Detect which cell encompasses the target text, then output its (X, Y) center coordinate. 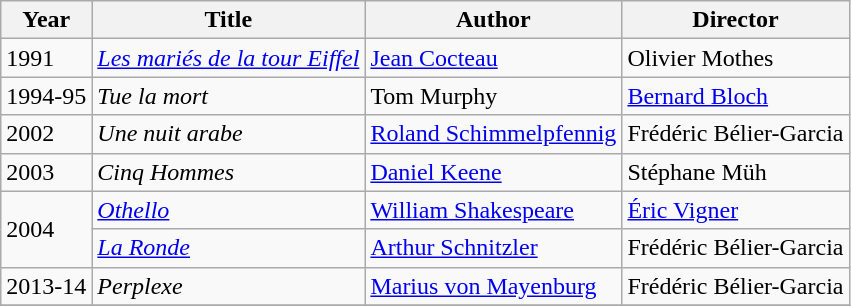
La Ronde (228, 248)
Éric Vigner (736, 210)
Une nuit arabe (228, 134)
Tom Murphy (494, 96)
2013-14 (46, 286)
Les mariés de la tour Eiffel (228, 58)
Tue la mort (228, 96)
Othello (228, 210)
Olivier Mothes (736, 58)
Director (736, 20)
Roland Schimmelpfennig (494, 134)
William Shakespeare (494, 210)
Author (494, 20)
Marius von Mayenburg (494, 286)
Perplexe (228, 286)
Arthur Schnitzler (494, 248)
Title (228, 20)
2004 (46, 229)
Year (46, 20)
Cinq Hommes (228, 172)
1991 (46, 58)
Bernard Bloch (736, 96)
1994-95 (46, 96)
Jean Cocteau (494, 58)
Daniel Keene (494, 172)
Stéphane Müh (736, 172)
2002 (46, 134)
2003 (46, 172)
